For the text-containing cell, return its midpoint in [x, y] coordinate format. 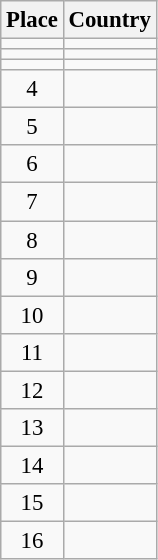
Country [110, 20]
14 [32, 465]
6 [32, 165]
7 [32, 202]
Place [32, 20]
16 [32, 540]
10 [32, 315]
15 [32, 503]
4 [32, 89]
8 [32, 240]
11 [32, 352]
5 [32, 127]
9 [32, 277]
13 [32, 428]
12 [32, 390]
